Return (x, y) of the center of cell containing provided text 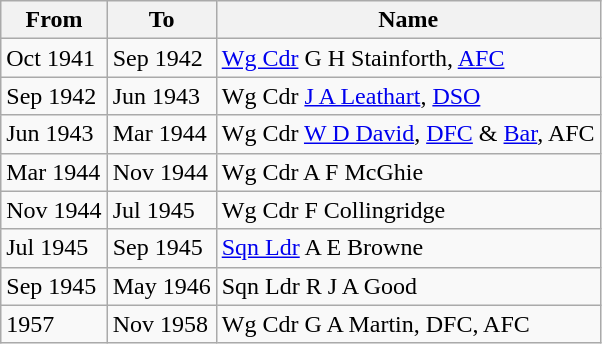
Wg Cdr F Collingridge (408, 210)
May 1946 (162, 286)
Oct 1941 (54, 58)
From (54, 20)
Sqn Ldr A E Browne (408, 248)
1957 (54, 324)
Wg Cdr A F McGhie (408, 172)
Sqn Ldr R J A Good (408, 286)
Wg Cdr G H Stainforth, AFC (408, 58)
To (162, 20)
Wg Cdr J A Leathart, DSO (408, 96)
Name (408, 20)
Wg Cdr G A Martin, DFC, AFC (408, 324)
Nov 1958 (162, 324)
Wg Cdr W D David, DFC & Bar, AFC (408, 134)
